For the text-containing cell, return its midpoint in [x, y] coordinate format. 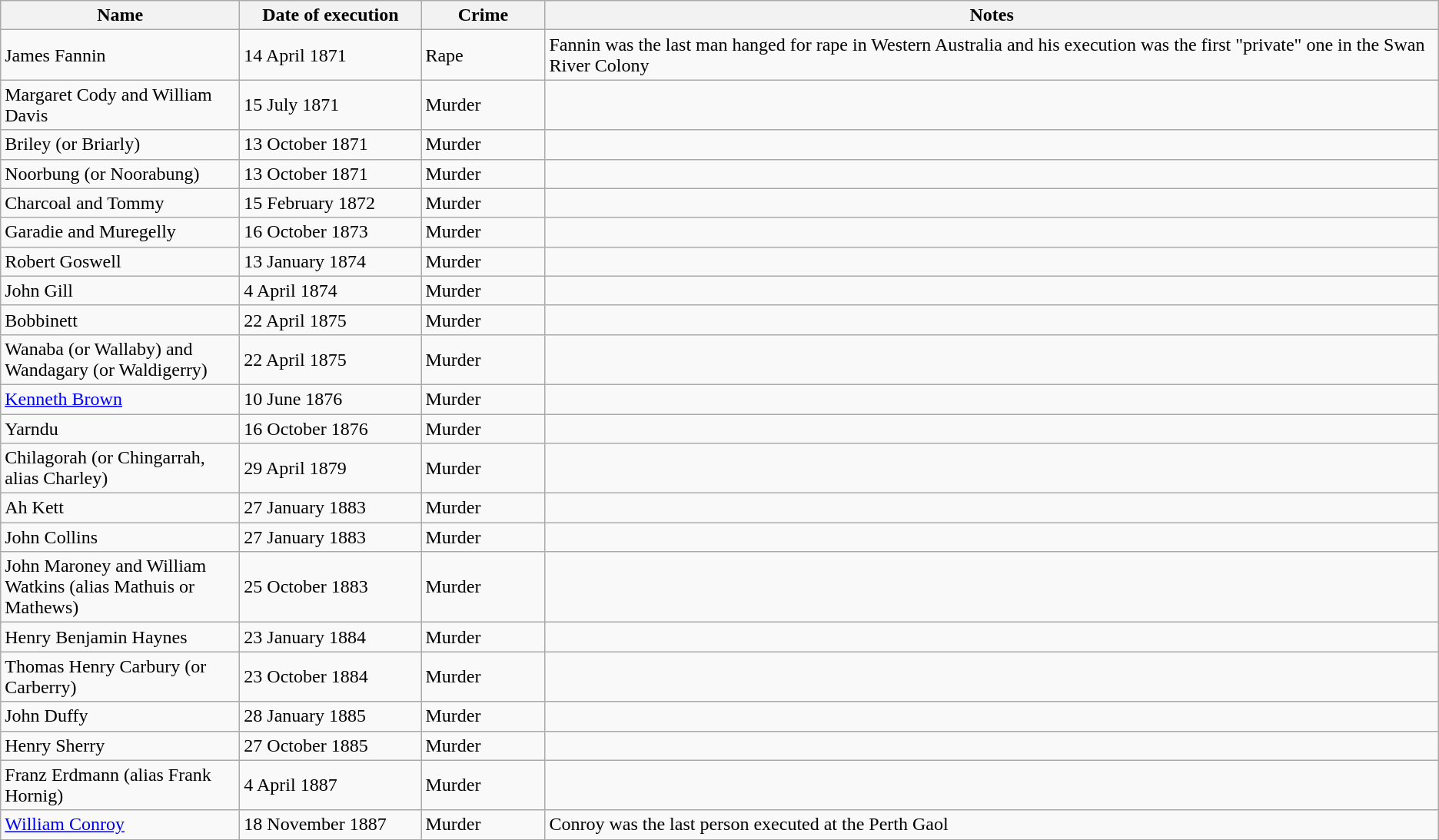
23 January 1884 [331, 637]
John Collins [120, 537]
13 January 1874 [331, 261]
29 April 1879 [331, 469]
Chilagorah (or Chingarrah, alias Charley) [120, 469]
Garadie and Muregelly [120, 232]
Henry Sherry [120, 745]
25 October 1883 [331, 587]
15 July 1871 [331, 105]
Kenneth Brown [120, 399]
Fannin was the last man hanged for rape in Western Australia and his execution was the first "private" one in the Swan River Colony [992, 55]
Margaret Cody and William Davis [120, 105]
Franz Erdmann (alias Frank Hornig) [120, 785]
28 January 1885 [331, 716]
John Duffy [120, 716]
4 April 1874 [331, 291]
18 November 1887 [331, 825]
Yarndu [120, 428]
Date of execution [331, 15]
James Fannin [120, 55]
23 October 1884 [331, 676]
Bobbinett [120, 320]
John Gill [120, 291]
Conroy was the last person executed at the Perth Gaol [992, 825]
John Maroney and William Watkins (alias Mathuis or Mathews) [120, 587]
Rape [483, 55]
16 October 1876 [331, 428]
Charcoal and Tommy [120, 203]
27 October 1885 [331, 745]
16 October 1873 [331, 232]
4 April 1887 [331, 785]
Thomas Henry Carbury (or Carberry) [120, 676]
Name [120, 15]
Briley (or Briarly) [120, 144]
William Conroy [120, 825]
Wanaba (or Wallaby) and Wandagary (or Waldigerry) [120, 360]
10 June 1876 [331, 399]
Henry Benjamin Haynes [120, 637]
Ah Kett [120, 508]
Noorbung (or Noorabung) [120, 174]
Robert Goswell [120, 261]
15 February 1872 [331, 203]
Crime [483, 15]
Notes [992, 15]
14 April 1871 [331, 55]
